Capture the cell that displays the provided text and extract its [x, y] central coordinate. 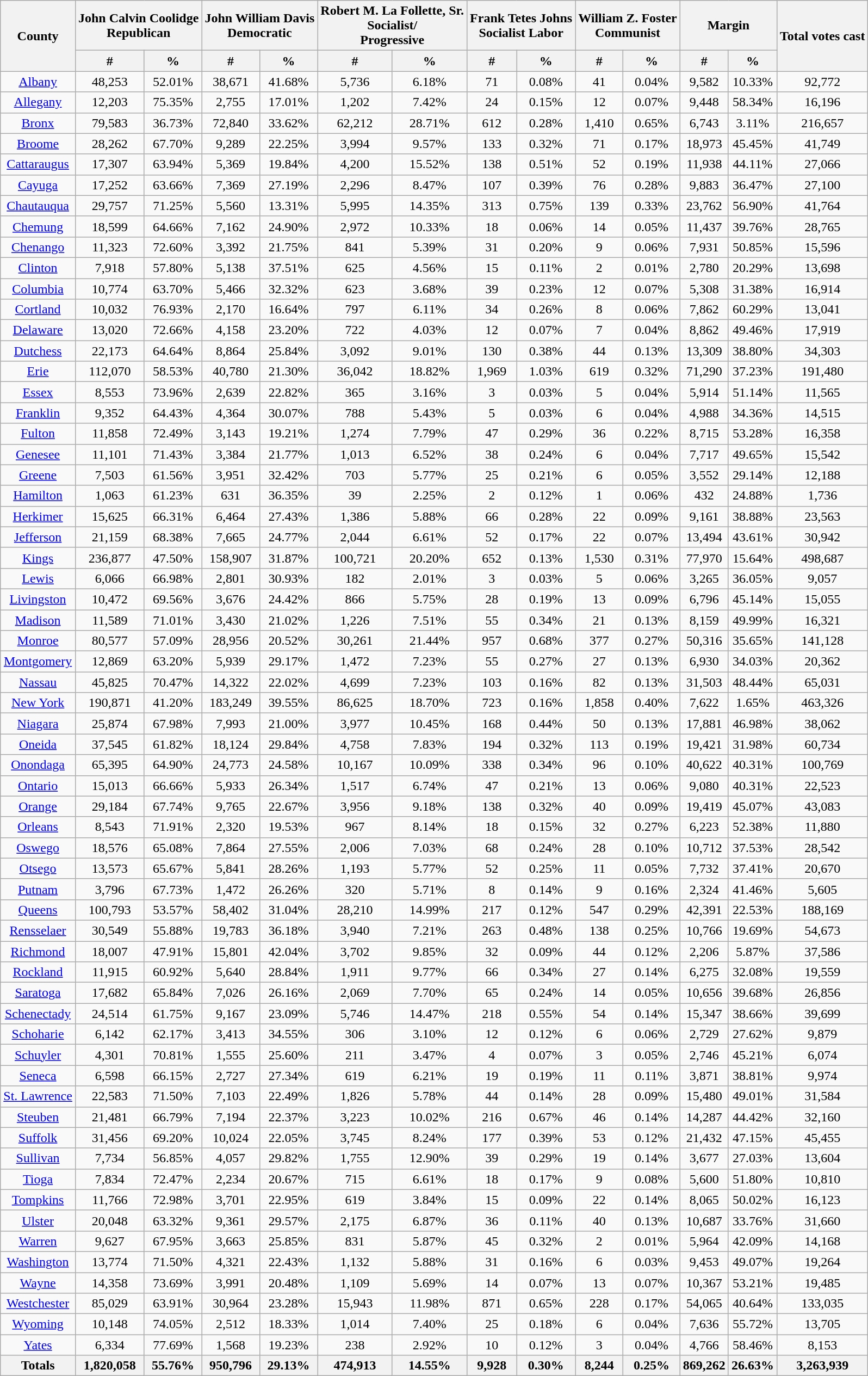
8,862 [704, 330]
33.76% [753, 1220]
9,448 [704, 102]
1,386 [355, 516]
69.56% [173, 599]
21.00% [288, 724]
Tompkins [38, 1200]
74.05% [173, 1324]
4,988 [704, 413]
313 [492, 206]
2.92% [430, 1345]
82 [599, 682]
18,007 [110, 952]
18,599 [110, 226]
29.84% [288, 744]
8.14% [430, 827]
49.07% [753, 1262]
32,160 [822, 1117]
10.02% [430, 1117]
715 [355, 1179]
7,636 [704, 1324]
18.82% [430, 372]
3,676 [231, 599]
53.28% [753, 434]
2,801 [231, 578]
10,712 [704, 848]
788 [355, 413]
70.81% [173, 1055]
27.34% [288, 1076]
Montgomery [38, 662]
77,970 [704, 558]
377 [599, 641]
38.80% [753, 351]
Schenectady [38, 1014]
Columbia [38, 289]
19,419 [704, 806]
39.76% [753, 226]
3,265 [704, 578]
19,559 [822, 972]
53.21% [753, 1282]
38 [492, 454]
37,586 [822, 952]
72.66% [173, 330]
11,323 [110, 247]
Total votes cast [822, 36]
16,196 [822, 102]
7,026 [231, 993]
3.47% [430, 1055]
24 [492, 102]
Albany [38, 82]
54,065 [704, 1304]
11,101 [110, 454]
Greene [38, 475]
21,432 [704, 1138]
4.03% [430, 330]
6,066 [110, 578]
5.69% [430, 1282]
547 [599, 910]
21 [599, 620]
3,552 [704, 475]
41,749 [822, 144]
71.43% [173, 454]
45,455 [822, 1138]
38,062 [822, 724]
6,223 [704, 827]
61.56% [173, 475]
28.71% [430, 123]
Lewis [38, 578]
957 [492, 641]
26.26% [288, 889]
11,880 [822, 827]
0.23% [546, 289]
113 [599, 744]
13,774 [110, 1262]
58.53% [173, 372]
55.88% [173, 930]
7,918 [110, 268]
Seneca [38, 1076]
55.76% [173, 1366]
8,553 [110, 392]
77.69% [173, 1345]
0.38% [546, 351]
Hamilton [38, 496]
107 [492, 185]
1,063 [110, 496]
8.24% [430, 1138]
41 [599, 82]
0.18% [546, 1324]
19,485 [822, 1282]
13,020 [110, 330]
1,193 [355, 868]
22,173 [110, 351]
19.69% [753, 930]
85,029 [110, 1304]
47.50% [173, 558]
9.01% [430, 351]
72.47% [173, 1179]
12,188 [822, 475]
3,384 [231, 454]
1,736 [822, 496]
21.44% [430, 641]
16.64% [288, 310]
28,542 [822, 848]
County [38, 36]
10 [492, 1345]
17.01% [288, 102]
9,352 [110, 413]
53.57% [173, 910]
Monroe [38, 641]
John Calvin CoolidgeRepublican [138, 26]
1,109 [355, 1282]
63.70% [173, 289]
11,938 [704, 164]
1,274 [355, 434]
2,755 [231, 102]
67.73% [173, 889]
Clinton [38, 268]
4,301 [110, 1055]
69.20% [173, 1138]
72.60% [173, 247]
7,503 [110, 475]
6,598 [110, 1076]
66.79% [173, 1117]
41.46% [753, 889]
2,729 [704, 1034]
63.91% [173, 1304]
45 [492, 1241]
50,316 [704, 641]
21,481 [110, 1117]
38.88% [753, 516]
2,044 [355, 537]
168 [492, 724]
3,430 [231, 620]
21.02% [288, 620]
61.82% [173, 744]
68.38% [173, 537]
3.11% [753, 123]
2,746 [704, 1055]
63.94% [173, 164]
13.31% [288, 206]
30,942 [822, 537]
211 [355, 1055]
Ontario [38, 786]
7.70% [430, 993]
6,074 [822, 1055]
86,625 [355, 703]
8,159 [704, 620]
112,070 [110, 372]
3.10% [430, 1034]
30,964 [231, 1304]
38.66% [753, 1014]
3,994 [355, 144]
31,503 [704, 682]
20,362 [822, 662]
20.48% [288, 1282]
6,743 [704, 123]
5,746 [355, 1014]
64.90% [173, 765]
1,013 [355, 454]
22.25% [288, 144]
133,035 [822, 1304]
191,480 [822, 372]
9,879 [822, 1034]
2,512 [231, 1324]
Broome [38, 144]
29.14% [753, 475]
40,780 [231, 372]
27,066 [822, 164]
40.64% [753, 1304]
13,573 [110, 868]
5,841 [231, 868]
13,309 [704, 351]
29,184 [110, 806]
3,871 [704, 1076]
12.90% [430, 1158]
1,014 [355, 1324]
0.22% [652, 434]
41,764 [822, 206]
28,210 [355, 910]
68 [492, 848]
92,772 [822, 82]
11,565 [822, 392]
20.20% [430, 558]
7,665 [231, 537]
1.65% [753, 703]
Erie [38, 372]
49.99% [753, 620]
23.28% [288, 1304]
7,732 [704, 868]
15,943 [355, 1304]
10,148 [110, 1324]
432 [704, 496]
5,933 [231, 786]
13,705 [822, 1324]
10,367 [704, 1282]
5.75% [430, 599]
498,687 [822, 558]
3.16% [430, 392]
5,939 [231, 662]
10,656 [704, 993]
63.66% [173, 185]
2,320 [231, 827]
Wyoming [38, 1324]
9.18% [430, 806]
73.69% [173, 1282]
177 [492, 1138]
26.16% [288, 993]
2,206 [704, 952]
Saratoga [38, 993]
39.68% [753, 993]
9.85% [430, 952]
16,914 [822, 289]
Rockland [38, 972]
Ulster [38, 1220]
49.01% [753, 1096]
54 [599, 1014]
228 [599, 1304]
27.03% [753, 1158]
9,582 [704, 82]
Kings [38, 558]
869,262 [704, 1366]
3,951 [231, 475]
22.67% [288, 806]
31,456 [110, 1138]
36.73% [173, 123]
36.47% [753, 185]
22.49% [288, 1096]
19,783 [231, 930]
18,576 [110, 848]
34 [492, 310]
9,765 [231, 806]
54,673 [822, 930]
194 [492, 744]
8,153 [822, 1345]
Queens [38, 910]
45.45% [753, 144]
1,517 [355, 786]
19,264 [822, 1262]
63.32% [173, 1220]
45.14% [753, 599]
20,670 [822, 868]
71.91% [173, 827]
36.35% [288, 496]
25.60% [288, 1055]
967 [355, 827]
Jefferson [38, 537]
5,914 [704, 392]
Washington [38, 1262]
Niagara [38, 724]
Schuyler [38, 1055]
71.25% [173, 206]
41.20% [173, 703]
63.20% [173, 662]
48.44% [753, 682]
5,964 [704, 1241]
9,974 [822, 1076]
841 [355, 247]
Steuben [38, 1117]
11,915 [110, 972]
18.33% [288, 1324]
Westchester [38, 1304]
32.32% [288, 289]
28.26% [288, 868]
44.11% [753, 164]
3,263,939 [822, 1366]
Orleans [38, 827]
21.30% [288, 372]
23.20% [288, 330]
7.83% [430, 744]
67.74% [173, 806]
29.57% [288, 1220]
19.84% [288, 164]
5.78% [430, 1096]
723 [492, 703]
24.77% [288, 537]
37.51% [288, 268]
46 [599, 1117]
9,080 [704, 786]
130 [492, 351]
14.35% [430, 206]
14,287 [704, 1117]
183,249 [231, 703]
8.47% [430, 185]
49.65% [753, 454]
5,560 [231, 206]
27,100 [822, 185]
14,515 [822, 413]
7,162 [231, 226]
8,543 [110, 827]
6,464 [231, 516]
3,977 [355, 724]
Chautauqua [38, 206]
0.31% [652, 558]
34,303 [822, 351]
1,820,058 [110, 1366]
60.29% [753, 310]
0.51% [546, 164]
65,031 [822, 682]
29.13% [288, 1366]
9,167 [231, 1014]
22.82% [288, 392]
9.57% [430, 144]
306 [355, 1034]
2,006 [355, 848]
64.66% [173, 226]
7,194 [231, 1117]
36,042 [355, 372]
22,583 [110, 1096]
23.09% [288, 1014]
14.55% [430, 1366]
3.84% [430, 1200]
Cayuga [38, 185]
17,682 [110, 993]
11,858 [110, 434]
Chenango [38, 247]
139 [599, 206]
10,766 [704, 930]
72.49% [173, 434]
28,956 [231, 641]
45,825 [110, 682]
49.46% [753, 330]
32.08% [753, 972]
1,826 [355, 1096]
Warren [38, 1241]
20,048 [110, 1220]
47.91% [173, 952]
11.98% [430, 1304]
55.72% [753, 1324]
31.04% [288, 910]
1,755 [355, 1158]
9,627 [110, 1241]
4,321 [231, 1262]
18,124 [231, 744]
45.21% [753, 1055]
11,766 [110, 1200]
623 [355, 289]
37.53% [753, 848]
51.14% [753, 392]
66.66% [173, 786]
652 [492, 558]
0.33% [652, 206]
1,226 [355, 620]
4,699 [355, 682]
Livingston [38, 599]
22.43% [288, 1262]
10,687 [704, 1220]
26,856 [822, 993]
43,083 [822, 806]
7,717 [704, 454]
50 [599, 724]
5,600 [704, 1179]
39,699 [822, 1014]
9,361 [231, 1220]
60,734 [822, 744]
263 [492, 930]
52.38% [753, 827]
8,715 [704, 434]
22.37% [288, 1117]
80,577 [110, 641]
831 [355, 1241]
75.35% [173, 102]
0.26% [546, 310]
58.34% [753, 102]
37.41% [753, 868]
23,563 [822, 516]
1,132 [355, 1262]
100,769 [822, 765]
11,589 [110, 620]
53 [599, 1138]
1,530 [599, 558]
72.98% [173, 1200]
34.03% [753, 662]
24.88% [753, 496]
6,275 [704, 972]
Otsego [38, 868]
5,640 [231, 972]
182 [355, 578]
7.40% [430, 1324]
10,032 [110, 310]
0.67% [546, 1117]
13,494 [704, 537]
10,774 [110, 289]
40,622 [704, 765]
22.95% [288, 1200]
24,773 [231, 765]
24.42% [288, 599]
14,322 [231, 682]
Allegany [38, 102]
70.47% [173, 682]
4,057 [231, 1158]
0.75% [546, 206]
3,701 [231, 1200]
5,605 [822, 889]
New York [38, 703]
50.02% [753, 1200]
11,437 [704, 226]
6,142 [110, 1034]
5,466 [231, 289]
3,745 [355, 1138]
8,864 [231, 351]
5.43% [430, 413]
64.64% [173, 351]
3,677 [704, 1158]
7 [599, 330]
22,523 [822, 786]
20.67% [288, 1179]
22.53% [753, 910]
7.03% [430, 848]
28.84% [288, 972]
Rensselaer [38, 930]
6.11% [430, 310]
0.30% [546, 1366]
5.39% [430, 247]
27.55% [288, 848]
10.45% [430, 724]
338 [492, 765]
Tioga [38, 1179]
1,555 [231, 1055]
9,057 [822, 578]
2,170 [231, 310]
St. Lawrence [38, 1096]
32.42% [288, 475]
Cortland [38, 310]
61.23% [173, 496]
76 [599, 185]
17,307 [110, 164]
5,995 [355, 206]
56.90% [753, 206]
34.55% [288, 1034]
14.99% [430, 910]
18.70% [430, 703]
Herkimer [38, 516]
Margin [728, 26]
31.38% [753, 289]
17,252 [110, 185]
4,200 [355, 164]
3,956 [355, 806]
141,128 [822, 641]
51.80% [753, 1179]
6.52% [430, 454]
Robert M. La Follette, Sr.Socialist/Progressive [393, 26]
871 [492, 1304]
37,545 [110, 744]
9,161 [704, 516]
62.17% [173, 1034]
27.19% [288, 185]
13,041 [822, 310]
26.63% [753, 1366]
2.01% [430, 578]
65.67% [173, 868]
28,262 [110, 144]
0.40% [652, 703]
21.75% [288, 247]
24,514 [110, 1014]
67.98% [173, 724]
4,758 [355, 744]
18,973 [704, 144]
1,410 [599, 123]
216 [492, 1117]
15,596 [822, 247]
15,801 [231, 952]
6,930 [704, 662]
13,604 [822, 1158]
Richmond [38, 952]
46.98% [753, 724]
2,727 [231, 1076]
15,347 [704, 1014]
57.09% [173, 641]
3,940 [355, 930]
12,203 [110, 102]
Yates [38, 1345]
76.93% [173, 310]
9.77% [430, 972]
35.65% [753, 641]
2,069 [355, 993]
7,734 [110, 1158]
44.42% [753, 1117]
30,261 [355, 641]
3,991 [231, 1282]
797 [355, 310]
62,212 [355, 123]
133 [492, 144]
16,358 [822, 434]
5,308 [704, 289]
9,453 [704, 1262]
188,169 [822, 910]
2,324 [704, 889]
29.17% [288, 662]
56.85% [173, 1158]
24.58% [288, 765]
22.05% [288, 1138]
43.61% [753, 537]
5,369 [231, 164]
19,421 [704, 744]
7,834 [110, 1179]
6.87% [430, 1220]
103 [492, 682]
950,796 [231, 1366]
8,244 [599, 1366]
6.21% [430, 1076]
Nassau [38, 682]
0.68% [546, 641]
14,168 [822, 1241]
26.34% [288, 786]
9,928 [492, 1366]
66.15% [173, 1076]
7,862 [704, 310]
65.08% [173, 848]
218 [492, 1014]
1,969 [492, 372]
13,698 [822, 268]
73.96% [173, 392]
31.98% [753, 744]
36.18% [288, 930]
Oneida [38, 744]
4,158 [231, 330]
6.74% [430, 786]
12,869 [110, 662]
320 [355, 889]
29,757 [110, 206]
3,663 [231, 1241]
Genesee [38, 454]
190,871 [110, 703]
19.53% [288, 827]
612 [492, 123]
5,138 [231, 268]
28,765 [822, 226]
36.05% [753, 578]
57.80% [173, 268]
Wayne [38, 1282]
216,657 [822, 123]
14,358 [110, 1282]
20.52% [288, 641]
14.47% [430, 1014]
7,369 [231, 185]
37.23% [753, 372]
96 [599, 765]
64.43% [173, 413]
45.07% [753, 806]
9,289 [231, 144]
722 [355, 330]
William Z. FosterCommunist [628, 26]
2.25% [430, 496]
65 [492, 993]
Totals [38, 1366]
7.21% [430, 930]
703 [355, 475]
4,364 [231, 413]
15.52% [430, 164]
100,721 [355, 558]
7,931 [704, 247]
25,874 [110, 724]
21.77% [288, 454]
631 [231, 496]
29.82% [288, 1158]
474,913 [355, 1366]
65,395 [110, 765]
42.04% [288, 952]
50.85% [753, 247]
2,639 [231, 392]
17,881 [704, 724]
3,223 [355, 1117]
21,159 [110, 537]
72,840 [231, 123]
67.95% [173, 1241]
2,780 [704, 268]
19.21% [288, 434]
0.48% [546, 930]
7,864 [231, 848]
2,175 [355, 1220]
1,858 [599, 703]
27.62% [753, 1034]
42,391 [704, 910]
7,103 [231, 1096]
31,584 [822, 1096]
Essex [38, 392]
Oswego [38, 848]
7.79% [430, 434]
1,568 [231, 1345]
1,911 [355, 972]
15.64% [753, 558]
42.09% [753, 1241]
5.71% [430, 889]
38,671 [231, 82]
38.81% [753, 1076]
52.01% [173, 82]
625 [355, 268]
158,907 [231, 558]
15,480 [704, 1096]
463,326 [822, 703]
30,549 [110, 930]
30.93% [288, 578]
8,065 [704, 1200]
33.62% [288, 123]
236,877 [110, 558]
2,972 [355, 226]
238 [355, 1345]
15,055 [822, 599]
3,702 [355, 952]
15,625 [110, 516]
16,321 [822, 620]
30.07% [288, 413]
27.43% [288, 516]
1,202 [355, 102]
Bronx [38, 123]
25.84% [288, 351]
John William Davis Democratic [260, 26]
19.23% [288, 1345]
3,392 [231, 247]
Chemung [38, 226]
41.68% [288, 82]
15,013 [110, 786]
Fulton [38, 434]
2,234 [231, 1179]
6.18% [430, 82]
3,413 [231, 1034]
17,919 [822, 330]
7,622 [704, 703]
6,334 [110, 1345]
66.98% [173, 578]
866 [355, 599]
10,472 [110, 599]
10,167 [355, 765]
6,796 [704, 599]
Delaware [38, 330]
Madison [38, 620]
100,793 [110, 910]
Dutchess [38, 351]
Suffolk [38, 1138]
0.20% [546, 247]
34.36% [753, 413]
3,796 [110, 889]
22.02% [288, 682]
61.75% [173, 1014]
0.55% [546, 1014]
4 [492, 1055]
365 [355, 392]
3.68% [430, 289]
24.90% [288, 226]
10,024 [231, 1138]
Frank Tetes JohnsSocialist Labor [521, 26]
16,123 [822, 1200]
Orange [38, 806]
66.31% [173, 516]
47.15% [753, 1138]
3,092 [355, 351]
Onondaga [38, 765]
10.09% [430, 765]
71,290 [704, 372]
7.42% [430, 102]
0.44% [546, 724]
4.56% [430, 268]
7.51% [430, 620]
7,993 [231, 724]
65.84% [173, 993]
39.55% [288, 703]
15,542 [822, 454]
Schoharie [38, 1034]
4,766 [704, 1345]
Putnam [38, 889]
2,296 [355, 185]
3,143 [231, 434]
1 [599, 496]
23,762 [704, 206]
67.70% [173, 144]
Cattaraugus [38, 164]
5,736 [355, 82]
10,810 [822, 1179]
58.46% [753, 1345]
25.85% [288, 1241]
217 [492, 910]
71.01% [173, 620]
Sullivan [38, 1158]
31,660 [822, 1220]
Franklin [38, 413]
58,402 [231, 910]
1.03% [546, 372]
60.92% [173, 972]
9,883 [704, 185]
20.29% [753, 268]
48,253 [110, 82]
79,583 [110, 123]
31.87% [288, 558]
